Capture the cell that displays the provided text and extract its [X, Y] central coordinate. 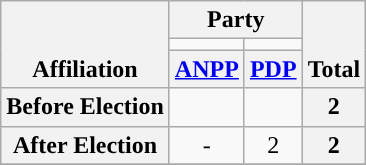
Affiliation [86, 44]
ANPP [206, 69]
Total [334, 44]
- [206, 145]
PDP [273, 69]
After Election [86, 145]
Party [236, 20]
Before Election [86, 107]
